For the text-containing cell, return its midpoint in [X, Y] coordinate format. 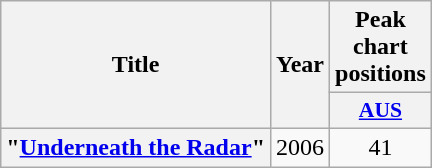
2006 [300, 147]
41 [381, 147]
Title [136, 65]
Peak chart positions [381, 47]
"Underneath the Radar" [136, 147]
Year [300, 65]
AUS [381, 111]
